For the text-containing cell, return its midpoint in (X, Y) coordinate format. 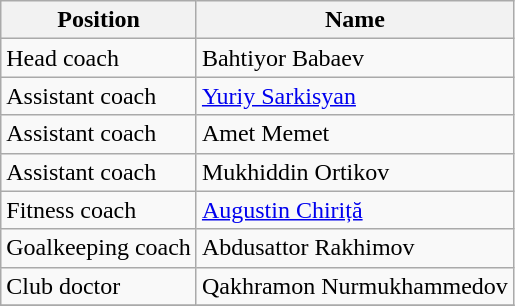
Name (354, 20)
Fitness coach (99, 210)
Abdusattor Rakhimov (354, 248)
Yuriy Sarkisyan (354, 96)
Head coach (99, 58)
Mukhiddin Ortikov (354, 172)
Bahtiyor Babaev (354, 58)
Augustin Chiriță (354, 210)
Qakhramon Nurmukhammedov (354, 286)
Amet Memet (354, 134)
Goalkeeping coach (99, 248)
Position (99, 20)
Club doctor (99, 286)
